Locate the cell with the specified text and output its [x, y] center coordinate. 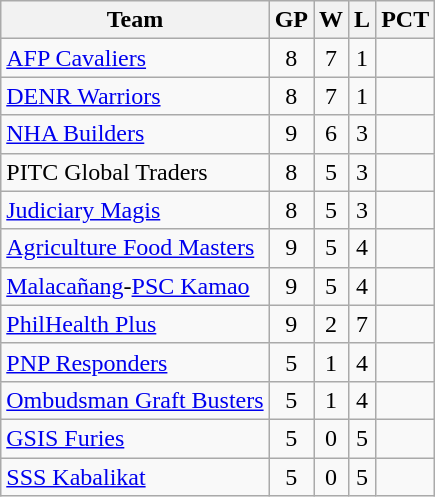
Ombudsman Graft Busters [135, 400]
GSIS Furies [135, 438]
GP [291, 20]
SSS Kabalikat [135, 477]
Malacañang-PSC Kamao [135, 286]
PITC Global Traders [135, 172]
2 [332, 324]
PhilHealth Plus [135, 324]
L [362, 20]
PCT [406, 20]
6 [332, 134]
NHA Builders [135, 134]
Agriculture Food Masters [135, 248]
Team [135, 20]
W [332, 20]
Judiciary Magis [135, 210]
PNP Responders [135, 362]
AFP Cavaliers [135, 58]
DENR Warriors [135, 96]
